Scan for the cell matching the given text and deliver its [X, Y] coordinate at center. 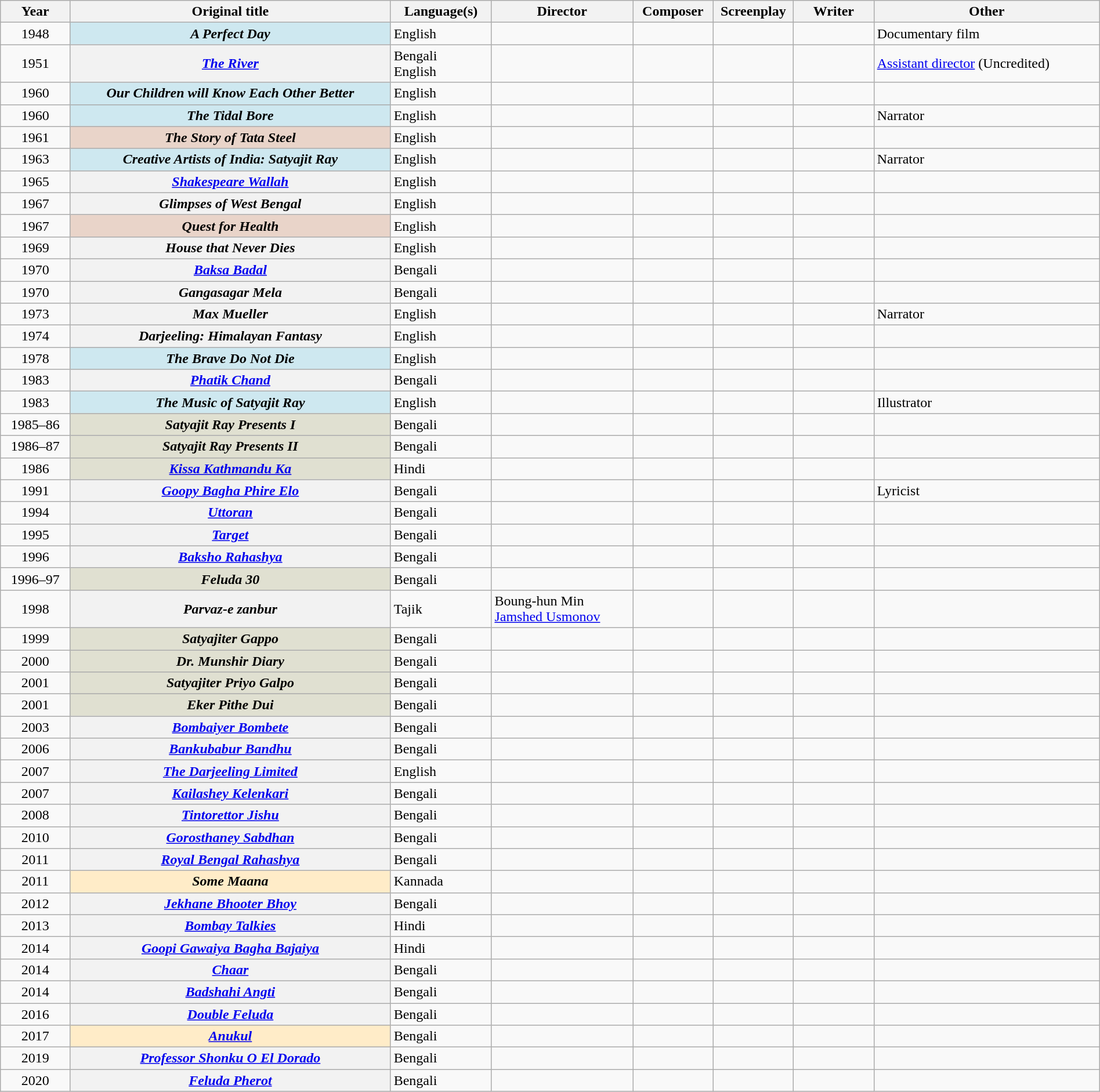
1991 [35, 491]
2003 [35, 727]
Satyajiter Priyo Galpo [230, 683]
2000 [35, 661]
The Brave Do Not Die [230, 358]
Eker Pithe Dui [230, 705]
1996 [35, 557]
Glimpses of West Bengal [230, 204]
Shakespeare Wallah [230, 182]
The Darjeeling Limited [230, 771]
Anukul [230, 1036]
1961 [35, 137]
Screenplay [753, 12]
The River [230, 64]
Uttoran [230, 513]
Royal Bengal Rahashya [230, 859]
Composer [673, 12]
Assistant director (Uncredited) [986, 64]
Quest for Health [230, 226]
1985–86 [35, 425]
Year [35, 12]
Feluda 30 [230, 579]
Dr. Munshir Diary [230, 661]
1986–87 [35, 447]
Goopi Gawaiya Bagha Bajaiya [230, 948]
Chaar [230, 970]
Kannada [441, 881]
2008 [35, 815]
1999 [35, 638]
Gangasagar Mela [230, 292]
Some Maana [230, 881]
Parvaz-e zanbur [230, 609]
Goopy Bagha Phire Elo [230, 491]
A Perfect Day [230, 34]
Professor Shonku O El Dorado [230, 1058]
2020 [35, 1080]
1996–97 [35, 579]
Jekhane Bhooter Bhoy [230, 904]
1969 [35, 248]
Bankubabur Bandhu [230, 749]
1948 [35, 34]
Baksho Rahashya [230, 557]
Bombaiyer Bombete [230, 727]
2006 [35, 749]
Satyajit Ray Presents II [230, 447]
Illustrator [986, 402]
House that Never Dies [230, 248]
The Story of Tata Steel [230, 137]
The Music of Satyajit Ray [230, 402]
1963 [35, 159]
Lyricist [986, 491]
Satyajit Ray Presents I [230, 425]
Language(s) [441, 12]
1973 [35, 314]
Gorosthaney Sabdhan [230, 837]
2019 [35, 1058]
Target [230, 535]
Feluda Pherot [230, 1080]
Kailashey Kelenkari [230, 793]
Kissa Kathmandu Ka [230, 469]
Tintorettor Jishu [230, 815]
Double Feluda [230, 1014]
2012 [35, 904]
1995 [35, 535]
1994 [35, 513]
Baksa Badal [230, 270]
Documentary film [986, 34]
Max Mueller [230, 314]
2016 [35, 1014]
Bombay Talkies [230, 926]
Other [986, 12]
Satyajiter Gappo [230, 638]
Director [562, 12]
1986 [35, 469]
2017 [35, 1036]
Darjeeling: Himalayan Fantasy [230, 336]
1974 [35, 336]
Original title [230, 12]
BengaliEnglish [441, 64]
Creative Artists of India: Satyajit Ray [230, 159]
Writer [834, 12]
Tajik [441, 609]
Boung-hun MinJamshed Usmonov [562, 609]
Badshahi Angti [230, 992]
Phatik Chand [230, 380]
2010 [35, 837]
Our Children will Know Each Other Better [230, 93]
The Tidal Bore [230, 115]
1965 [35, 182]
1978 [35, 358]
2013 [35, 926]
1998 [35, 609]
1951 [35, 64]
